Pinpoint the cell where the given text exists, returning its (X, Y) midpoint coordinate. 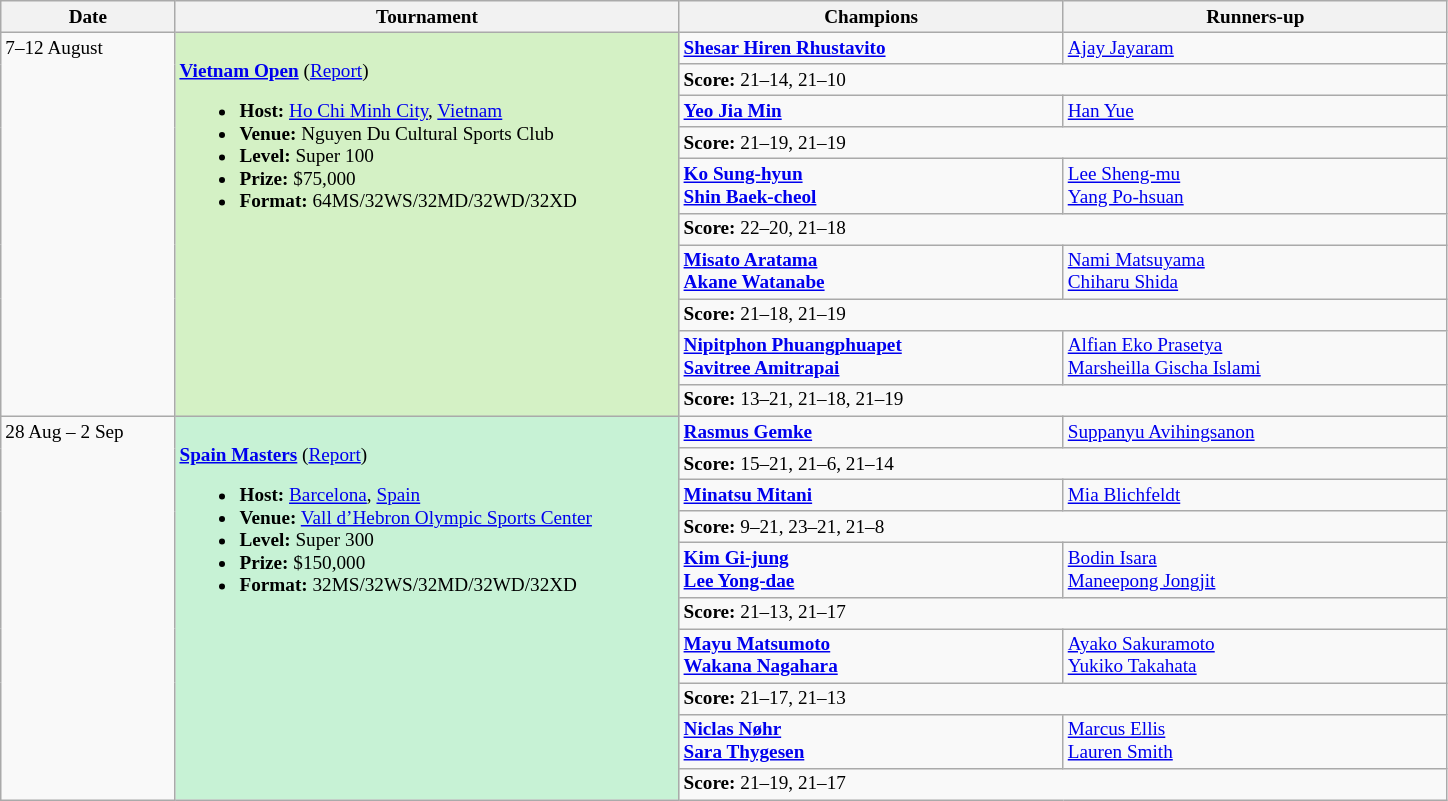
Niclas Nøhr Sara Thygesen (871, 741)
Score: 21–18, 21–19 (1063, 315)
Yeo Jia Min (871, 111)
7–12 August (88, 224)
Alfian Eko Prasetya Marsheilla Gischa Islami (1255, 357)
Score: 9–21, 23–21, 21–8 (1063, 527)
Mayu Matsumoto Wakana Nagahara (871, 655)
Date (88, 17)
Spain Masters (Report)Host: Barcelona, SpainVenue: Vall d’Hebron Olympic Sports CenterLevel: Super 300Prize: $150,000Format: 32MS/32WS/32MD/32WD/32XD (427, 608)
Marcus Ellis Lauren Smith (1255, 741)
Ajay Jayaram (1255, 48)
Kim Gi-jung Lee Yong-dae (871, 570)
Misato Aratama Akane Watanabe (871, 272)
Ko Sung-hyun Shin Baek-cheol (871, 186)
Nipitphon Phuangphuapet Savitree Amitrapai (871, 357)
Ayako Sakuramoto Yukiko Takahata (1255, 655)
Nami Matsuyama Chiharu Shida (1255, 272)
Score: 15–21, 21–6, 21–14 (1063, 464)
Minatsu Mitani (871, 495)
28 Aug – 2 Sep (88, 608)
Score: 21–17, 21–13 (1063, 699)
Bodin Isara Maneepong Jongjit (1255, 570)
Score: 13–21, 21–18, 21–19 (1063, 400)
Suppanyu Avihingsanon (1255, 432)
Score: 22–20, 21–18 (1063, 229)
Mia Blichfeldt (1255, 495)
Score: 21–14, 21–10 (1063, 80)
Champions (871, 17)
Lee Sheng-mu Yang Po-hsuan (1255, 186)
Rasmus Gemke (871, 432)
Han Yue (1255, 111)
Score: 21–19, 21–17 (1063, 784)
Tournament (427, 17)
Shesar Hiren Rhustavito (871, 48)
Runners-up (1255, 17)
Score: 21–13, 21–17 (1063, 613)
Score: 21–19, 21–19 (1063, 143)
